Pinpoint the cell where the given text exists, returning its (x, y) midpoint coordinate. 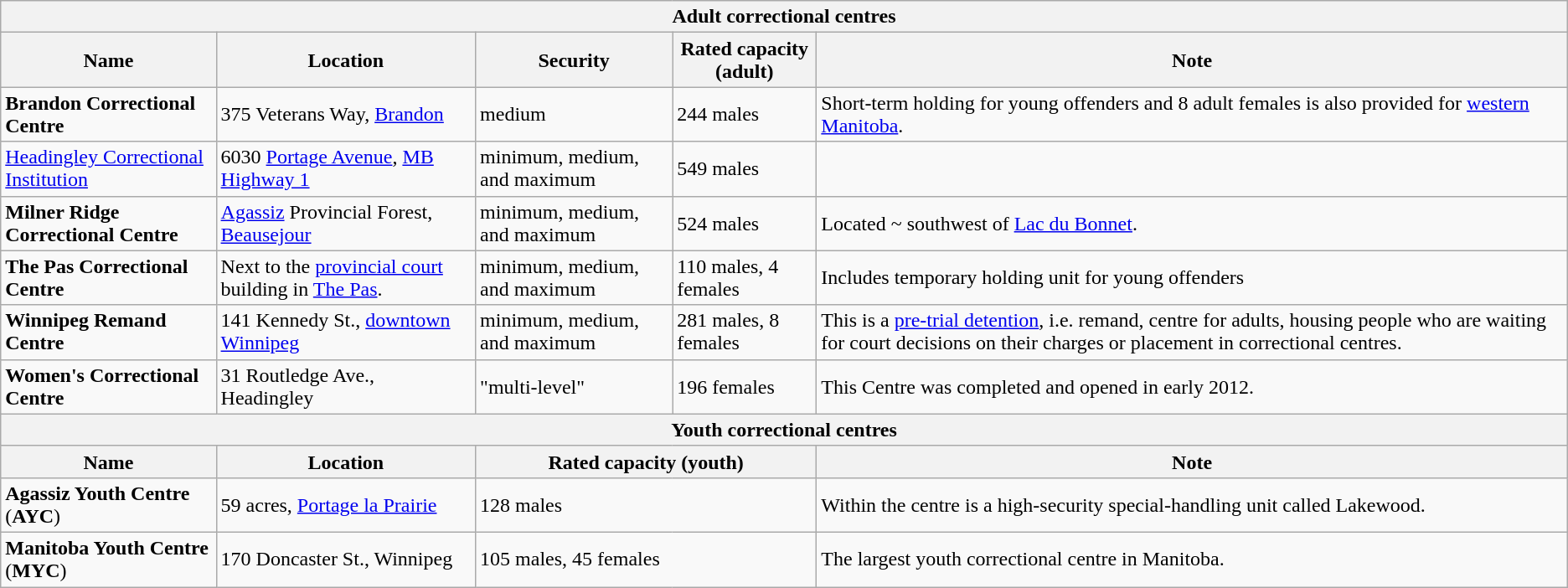
105 males, 45 females (647, 560)
Agassiz Youth Centre (AYC) (109, 504)
"multi-level" (575, 387)
Rated capacity (adult) (745, 60)
170 Doncaster St., Winnipeg (346, 560)
Winnipeg Remand Centre (109, 332)
Milner Ridge Correctional Centre (109, 223)
244 males (745, 114)
Women's Correctional Centre (109, 387)
Next to the provincial court building in The Pas. (346, 278)
31 Routledge Ave., Headingley (346, 387)
Within the centre is a high-security special-handling unit called Lakewood. (1192, 504)
This Centre was completed and opened in early 2012. (1192, 387)
59 acres, Portage la Prairie (346, 504)
Headingley Correctional Institution (109, 169)
Manitoba Youth Centre (MYC) (109, 560)
medium (575, 114)
524 males (745, 223)
The largest youth correctional centre in Manitoba. (1192, 560)
Agassiz Provincial Forest, Beausejour (346, 223)
Youth correctional centres (784, 430)
281 males, 8 females (745, 332)
196 females (745, 387)
The Pas Correctional Centre (109, 278)
6030 Portage Avenue, MB Highway 1 (346, 169)
110 males, 4 females (745, 278)
Security (575, 60)
Includes temporary holding unit for young offenders (1192, 278)
Short-term holding for young offenders and 8 adult females is also provided for western Manitoba. (1192, 114)
375 Veterans Way, Brandon (346, 114)
Adult correctional centres (784, 17)
141 Kennedy St., downtown Winnipeg (346, 332)
549 males (745, 169)
Located ~ southwest of Lac du Bonnet. (1192, 223)
Rated capacity (youth) (647, 462)
128 males (647, 504)
Brandon Correctional Centre (109, 114)
